Extract the (X, Y) coordinate from the center of the cell holding the provided text.  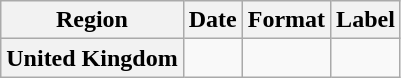
Format (286, 20)
Region (92, 20)
United Kingdom (92, 58)
Date (212, 20)
Label (366, 20)
